For the text-containing cell, return its midpoint in [x, y] coordinate format. 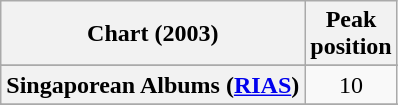
Chart (2003) [153, 34]
Singaporean Albums (RIAS) [153, 85]
Peakposition [351, 34]
10 [351, 85]
